Provide the [X, Y] coordinate of the cell's center where the given text is located.  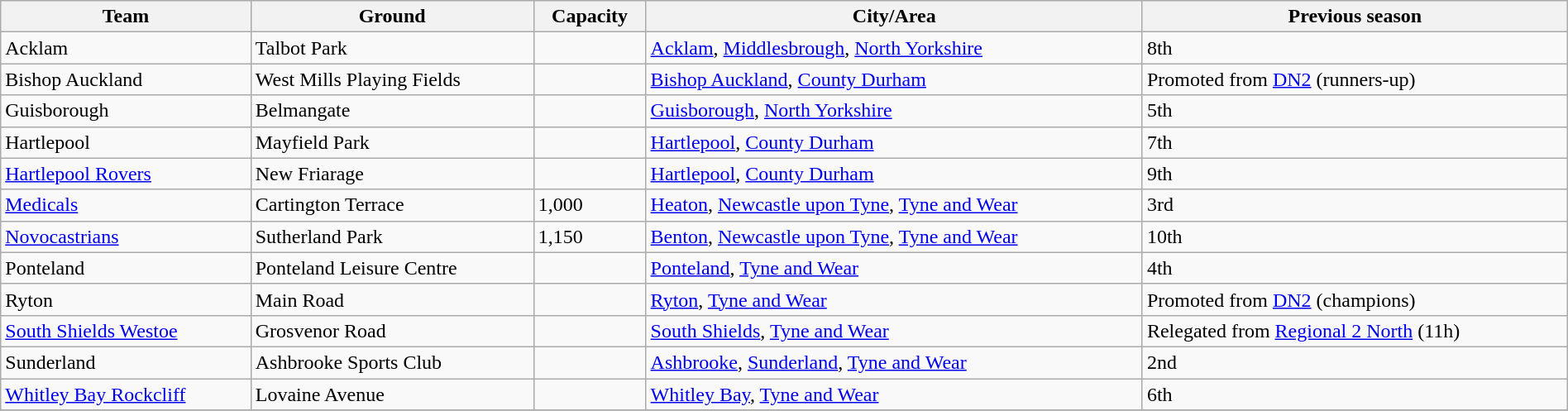
Benton, Newcastle upon Tyne, Tyne and Wear [894, 237]
Bishop Auckland, County Durham [894, 79]
Heaton, Newcastle upon Tyne, Tyne and Wear [894, 205]
Ryton [126, 299]
9th [1355, 174]
Promoted from DN2 (champions) [1355, 299]
City/Area [894, 17]
Guisborough, North Yorkshire [894, 111]
Ponteland, Tyne and Wear [894, 268]
Hartlepool Rovers [126, 174]
1,000 [590, 205]
Medicals [126, 205]
7th [1355, 142]
Team [126, 17]
Mayfield Park [392, 142]
8th [1355, 48]
Ashbrooke Sports Club [392, 362]
Main Road [392, 299]
10th [1355, 237]
Acklam, Middlesbrough, North Yorkshire [894, 48]
Ashbrooke, Sunderland, Tyne and Wear [894, 362]
New Friarage [392, 174]
Lovaine Avenue [392, 394]
Acklam [126, 48]
South Shields, Tyne and Wear [894, 331]
Whitley Bay Rockcliff [126, 394]
West Mills Playing Fields [392, 79]
6th [1355, 394]
Previous season [1355, 17]
Novocastrians [126, 237]
3rd [1355, 205]
Belmangate [392, 111]
Promoted from DN2 (runners-up) [1355, 79]
Ponteland [126, 268]
2nd [1355, 362]
South Shields Westoe [126, 331]
Capacity [590, 17]
Ryton, Tyne and Wear [894, 299]
Relegated from Regional 2 North (11h) [1355, 331]
Talbot Park [392, 48]
1,150 [590, 237]
Hartlepool [126, 142]
Whitley Bay, Tyne and Wear [894, 394]
Grosvenor Road [392, 331]
Ponteland Leisure Centre [392, 268]
Sunderland [126, 362]
Guisborough [126, 111]
Sutherland Park [392, 237]
Cartington Terrace [392, 205]
4th [1355, 268]
5th [1355, 111]
Ground [392, 17]
Bishop Auckland [126, 79]
